Pinpoint the cell where the given text exists, returning its (x, y) midpoint coordinate. 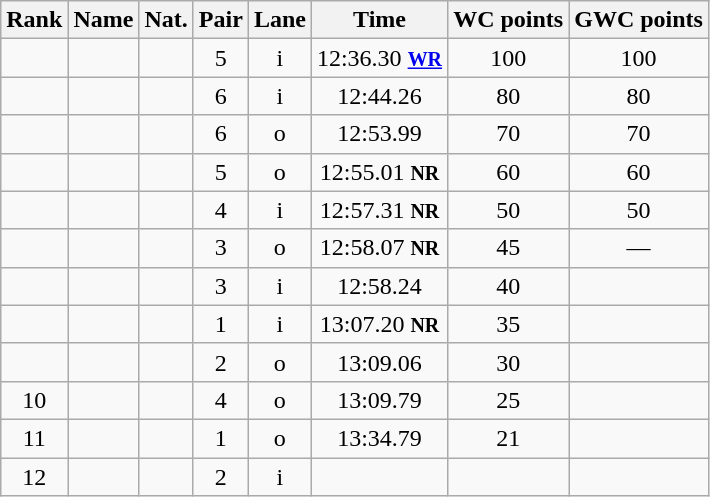
GWC points (639, 20)
12:58.24 (379, 286)
12:53.99 (379, 134)
— (639, 248)
13:34.79 (379, 438)
13:09.06 (379, 362)
WC points (508, 20)
Time (379, 20)
12:58.07 NR (379, 248)
12:44.26 (379, 96)
12 (34, 477)
30 (508, 362)
13:07.20 NR (379, 324)
Pair (220, 20)
12:55.01 NR (379, 172)
Name (104, 20)
21 (508, 438)
Rank (34, 20)
35 (508, 324)
Nat. (166, 20)
10 (34, 400)
13:09.79 (379, 400)
12:36.30 WR (379, 58)
45 (508, 248)
25 (508, 400)
12:57.31 NR (379, 210)
40 (508, 286)
Lane (280, 20)
11 (34, 438)
